From the cell containing the given text, extract its center point as [X, Y] coordinate. 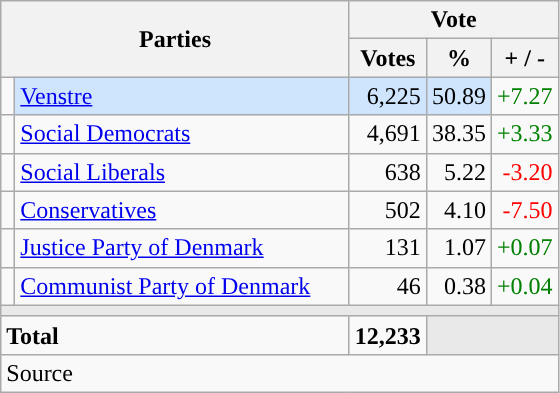
50.89 [458, 96]
+7.27 [524, 96]
% [458, 58]
38.35 [458, 134]
Social Liberals [182, 172]
6,225 [388, 96]
638 [388, 172]
+0.04 [524, 286]
Parties [176, 39]
502 [388, 210]
Vote [454, 20]
+0.07 [524, 248]
Total [176, 335]
-3.20 [524, 172]
46 [388, 286]
+3.33 [524, 134]
Votes [388, 58]
131 [388, 248]
Venstre [182, 96]
-7.50 [524, 210]
4.10 [458, 210]
4,691 [388, 134]
Conservatives [182, 210]
Communist Party of Denmark [182, 286]
Social Democrats [182, 134]
0.38 [458, 286]
+ / - [524, 58]
5.22 [458, 172]
1.07 [458, 248]
Source [280, 373]
12,233 [388, 335]
Justice Party of Denmark [182, 248]
